Pinpoint the cell where the given text exists, returning its (x, y) midpoint coordinate. 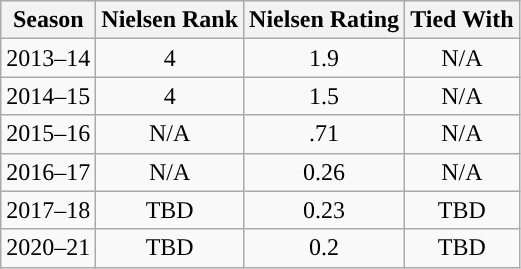
2013–14 (48, 58)
0.23 (324, 210)
2017–18 (48, 210)
Season (48, 20)
0.26 (324, 172)
2020–21 (48, 248)
1.9 (324, 58)
2015–16 (48, 134)
Nielsen Rank (170, 20)
2014–15 (48, 96)
Tied With (462, 20)
1.5 (324, 96)
2016–17 (48, 172)
Nielsen Rating (324, 20)
0.2 (324, 248)
.71 (324, 134)
